Identify which cell holds the provided text, then report its [x, y] central coordinate. 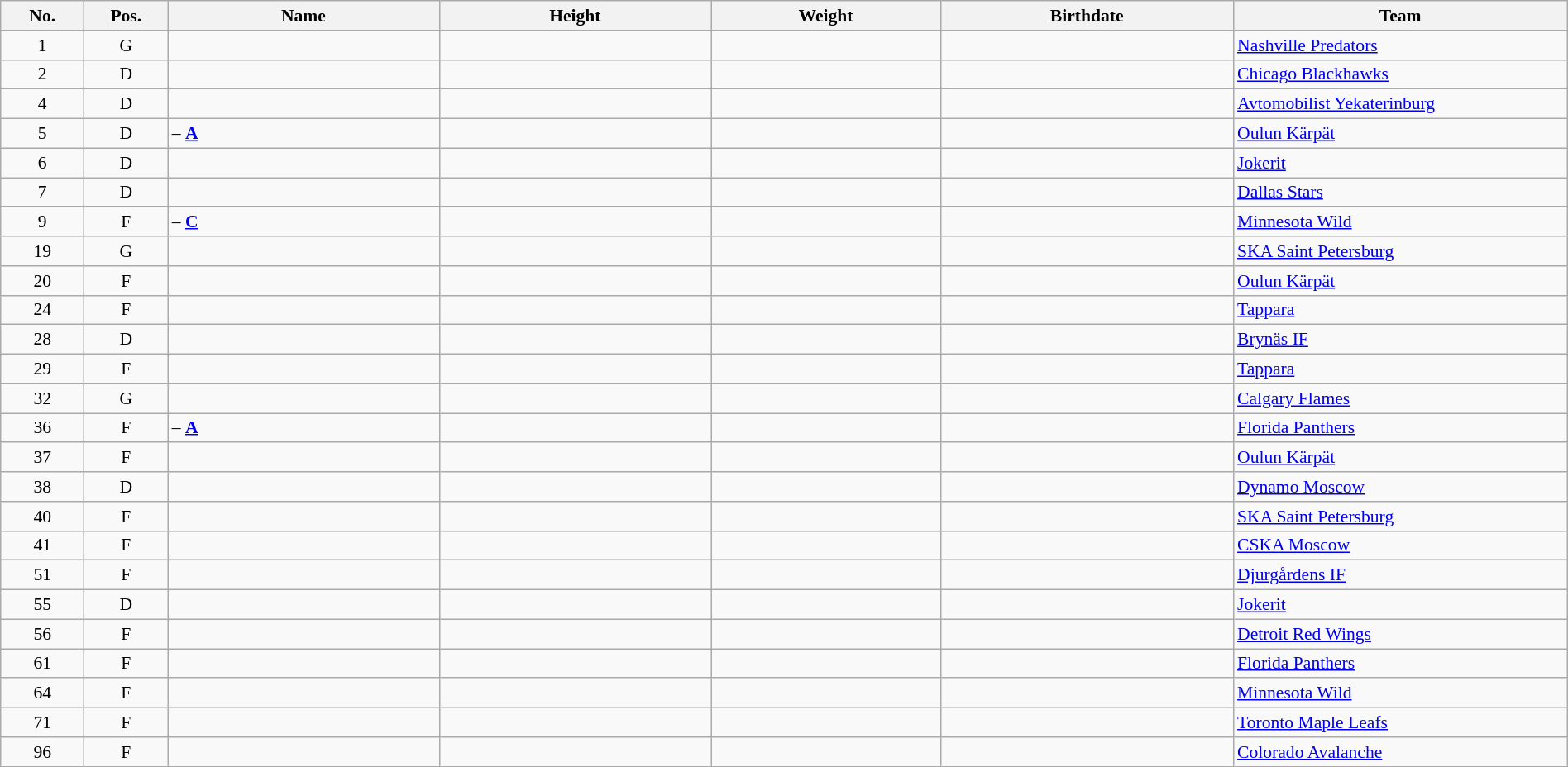
29 [43, 369]
Dynamo Moscow [1400, 487]
Brynäs IF [1400, 340]
Djurgårdens IF [1400, 575]
36 [43, 428]
Toronto Maple Leafs [1400, 722]
38 [43, 487]
Pos. [126, 16]
71 [43, 722]
56 [43, 634]
Weight [826, 16]
9 [43, 222]
61 [43, 664]
2 [43, 74]
Nashville Predators [1400, 45]
96 [43, 752]
37 [43, 458]
24 [43, 310]
CSKA Moscow [1400, 545]
19 [43, 251]
Team [1400, 16]
Avtomobilist Yekaterinburg [1400, 104]
No. [43, 16]
Birthdate [1087, 16]
41 [43, 545]
4 [43, 104]
32 [43, 398]
40 [43, 517]
Calgary Flames [1400, 398]
20 [43, 281]
28 [43, 340]
5 [43, 134]
Dallas Stars [1400, 193]
Detroit Red Wings [1400, 634]
Height [575, 16]
Chicago Blackhawks [1400, 74]
55 [43, 605]
– C [304, 222]
51 [43, 575]
Colorado Avalanche [1400, 752]
Name [304, 16]
1 [43, 45]
7 [43, 193]
64 [43, 693]
6 [43, 163]
